Determine the [x, y] coordinate at the center of the cell enclosing the given text.  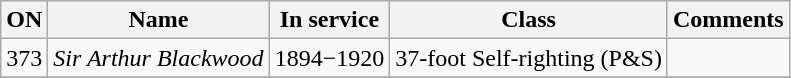
373 [24, 58]
1894−1920 [330, 58]
ON [24, 20]
In service [330, 20]
Name [158, 20]
37-foot Self-righting (P&S) [529, 58]
Comments [728, 20]
Sir Arthur Blackwood [158, 58]
Class [529, 20]
